Return (x, y) of the center of cell containing provided text 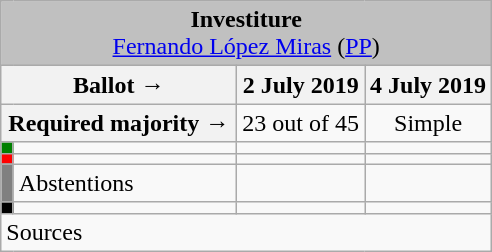
Simple (428, 123)
4 July 2019 (428, 85)
InvestitureFernando López Miras (PP) (246, 34)
2 July 2019 (301, 85)
Abstentions (125, 183)
Required majority → (119, 123)
23 out of 45 (301, 123)
Ballot → (119, 85)
Sources (246, 232)
